From the cell containing the given text, extract its center point as (x, y) coordinate. 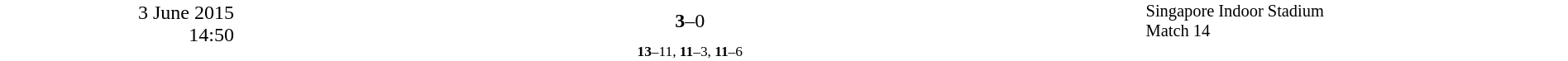
3 June 201514:50 (117, 30)
13–11, 11–3, 11–6 (690, 51)
Singapore Indoor StadiumMatch 14 (1356, 21)
3–0 (690, 21)
